Capture the cell that displays the provided text and extract its (x, y) central coordinate. 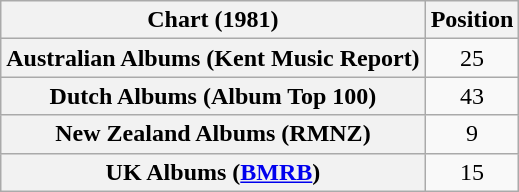
Chart (1981) (213, 20)
Dutch Albums (Album Top 100) (213, 96)
43 (472, 96)
Australian Albums (Kent Music Report) (213, 58)
UK Albums (BMRB) (213, 172)
9 (472, 134)
New Zealand Albums (RMNZ) (213, 134)
Position (472, 20)
15 (472, 172)
25 (472, 58)
